Identify which cell holds the provided text, then report its (x, y) central coordinate. 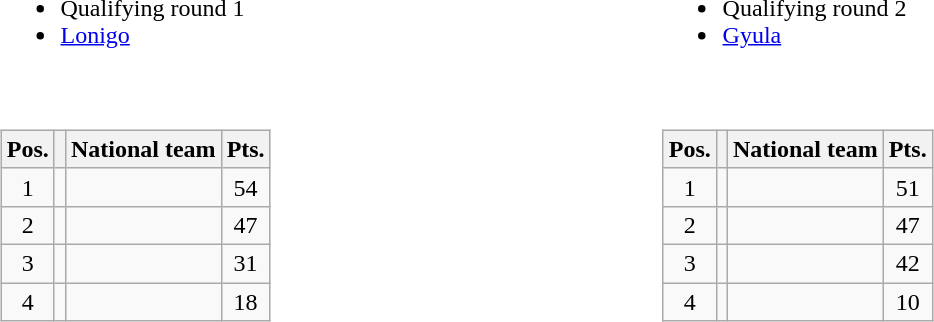
51 (908, 187)
10 (908, 301)
42 (908, 263)
18 (246, 301)
54 (246, 187)
31 (246, 263)
